Find where the given text appears and provide that cell's center as [X, Y] coordinate. 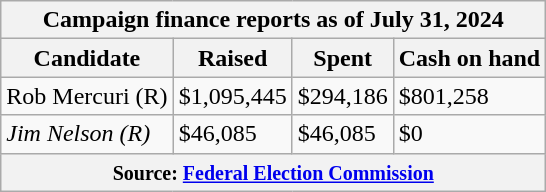
Spent [342, 58]
Jim Nelson (R) [87, 134]
$801,258 [469, 96]
$294,186 [342, 96]
$0 [469, 134]
Rob Mercuri (R) [87, 96]
Raised [232, 58]
Candidate [87, 58]
Source: Federal Election Commission [274, 172]
$1,095,445 [232, 96]
Campaign finance reports as of July 31, 2024 [274, 20]
Cash on hand [469, 58]
